Return [X, Y] of the center of cell containing provided text 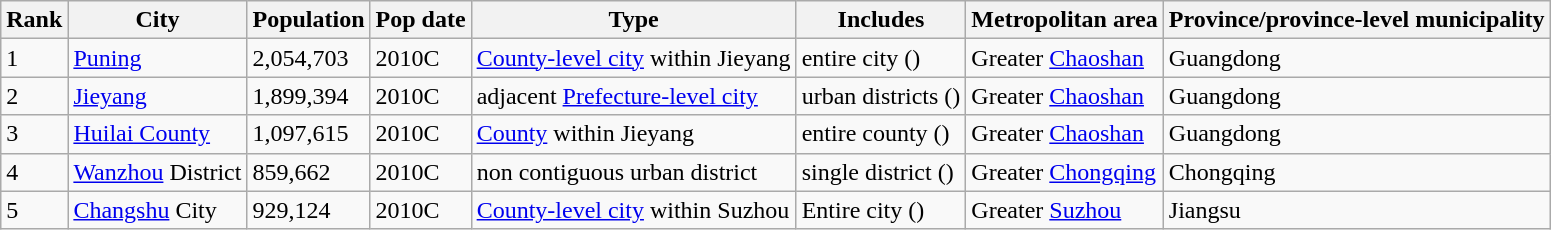
City [158, 20]
1,097,615 [308, 134]
5 [34, 210]
2,054,703 [308, 58]
3 [34, 134]
Chongqing [1356, 172]
Entire city () [881, 210]
urban districts () [881, 96]
Huilai County [158, 134]
Greater Suzhou [1064, 210]
Jiangsu [1356, 210]
859,662 [308, 172]
1,899,394 [308, 96]
County within Jieyang [634, 134]
Metropolitan area [1064, 20]
single district () [881, 172]
Greater Chongqing [1064, 172]
Includes [881, 20]
Province/province-level municipality [1356, 20]
Wanzhou District [158, 172]
Population [308, 20]
non contiguous urban district [634, 172]
County-level city within Jieyang [634, 58]
2 [34, 96]
adjacent Prefecture-level city [634, 96]
1 [34, 58]
Changshu City [158, 210]
4 [34, 172]
entire county () [881, 134]
Rank [34, 20]
Type [634, 20]
County-level city within Suzhou [634, 210]
929,124 [308, 210]
Pop date [420, 20]
Jieyang [158, 96]
entire city () [881, 58]
Puning [158, 58]
